Capture the cell that displays the provided text and extract its [x, y] central coordinate. 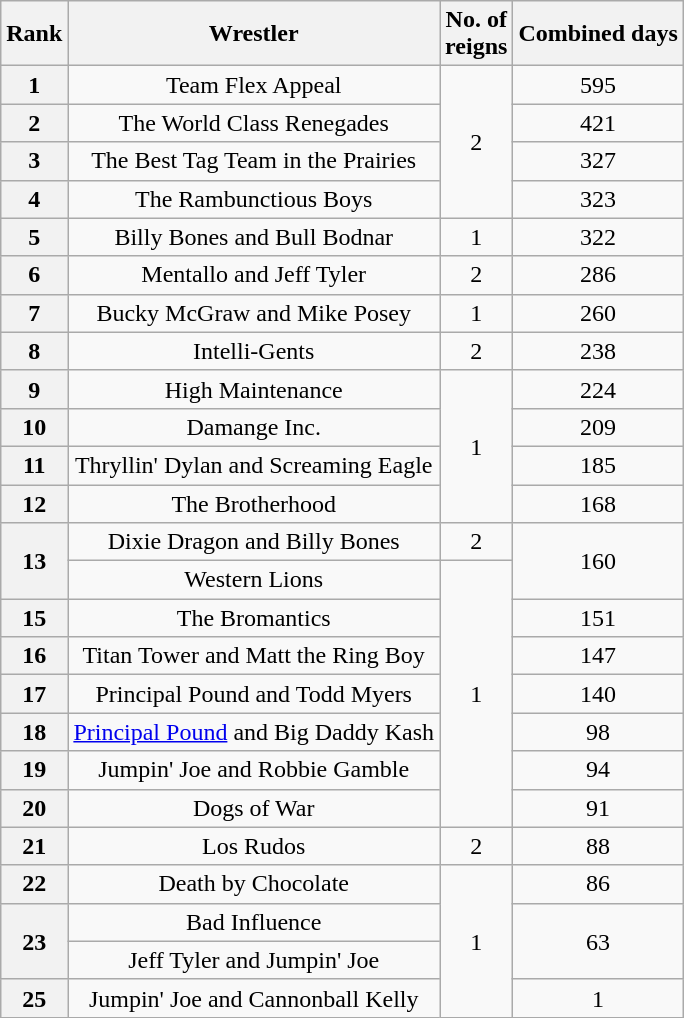
Billy Bones and Bull Bodnar [254, 237]
224 [598, 389]
9 [34, 389]
15 [34, 618]
Principal Pound and Big Daddy Kash [254, 732]
Jumpin' Joe and Robbie Gamble [254, 770]
327 [598, 161]
98 [598, 732]
323 [598, 199]
260 [598, 313]
147 [598, 656]
Dogs of War [254, 808]
421 [598, 123]
Mentallo and Jeff Tyler [254, 275]
Intelli-Gents [254, 351]
23 [34, 941]
63 [598, 941]
Bucky McGraw and Mike Posey [254, 313]
13 [34, 561]
19 [34, 770]
22 [34, 884]
Rank [34, 34]
209 [598, 427]
16 [34, 656]
238 [598, 351]
4 [34, 199]
Dixie Dragon and Billy Bones [254, 542]
18 [34, 732]
11 [34, 465]
Jumpin' Joe and Cannonball Kelly [254, 998]
No. ofreigns [476, 34]
The Bromantics [254, 618]
5 [34, 237]
6 [34, 275]
Titan Tower and Matt the Ring Boy [254, 656]
3 [34, 161]
Combined days [598, 34]
595 [598, 85]
Thryllin' Dylan and Screaming Eagle [254, 465]
8 [34, 351]
The Brotherhood [254, 503]
21 [34, 846]
Wrestler [254, 34]
160 [598, 561]
7 [34, 313]
Team Flex Appeal [254, 85]
Damange Inc. [254, 427]
The Best Tag Team in the Prairies [254, 161]
91 [598, 808]
168 [598, 503]
12 [34, 503]
322 [598, 237]
Bad Influence [254, 922]
286 [598, 275]
185 [598, 465]
Jeff Tyler and Jumpin' Joe [254, 960]
Los Rudos [254, 846]
The World Class Renegades [254, 123]
17 [34, 694]
20 [34, 808]
88 [598, 846]
Western Lions [254, 580]
140 [598, 694]
Principal Pound and Todd Myers [254, 694]
10 [34, 427]
94 [598, 770]
The Rambunctious Boys [254, 199]
Death by Chocolate [254, 884]
High Maintenance [254, 389]
86 [598, 884]
25 [34, 998]
151 [598, 618]
